Determine the [X, Y] coordinate at the center of the cell enclosing the given text.  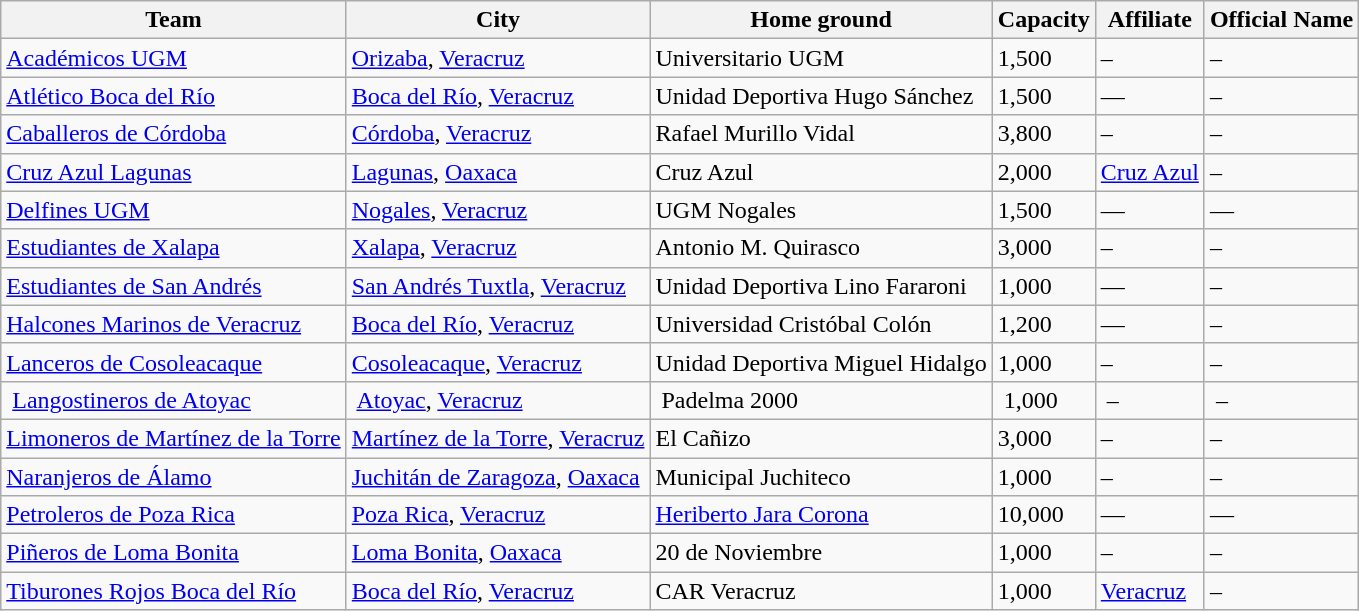
2,000 [1044, 172]
Lagunas, Oaxaca [498, 172]
Xalapa, Veracruz [498, 248]
Juchitán de Zaragoza, Oaxaca [498, 477]
Veracruz [1150, 591]
Caballeros de Córdoba [174, 134]
Loma Bonita, Oaxaca [498, 553]
Naranjeros de Álamo [174, 477]
Lanceros de Cosoleacaque [174, 362]
Antonio M. Quirasco [821, 248]
Padelma 2000 [821, 400]
Poza Rica, Veracruz [498, 515]
Unidad Deportiva Lino Fararoni [821, 286]
CAR Veracruz [821, 591]
Córdoba, Veracruz [498, 134]
Atlético Boca del Río [174, 96]
Official Name [1281, 20]
Capacity [1044, 20]
Municipal Juchiteco [821, 477]
Universitario UGM [821, 58]
Unidad Deportiva Hugo Sánchez [821, 96]
Petroleros de Poza Rica [174, 515]
Heriberto Jara Corona [821, 515]
Halcones Marinos de Veracruz [174, 324]
Cruz Azul Lagunas [174, 172]
El Cañizo [821, 438]
Delfines UGM [174, 210]
Estudiantes de Xalapa [174, 248]
3,800 [1044, 134]
Rafael Murillo Vidal [821, 134]
Académicos UGM [174, 58]
Home ground [821, 20]
Atoyac, Veracruz [498, 400]
Tiburones Rojos Boca del Río [174, 591]
Piñeros de Loma Bonita [174, 553]
Universidad Cristóbal Colón [821, 324]
Martínez de la Torre, Veracruz [498, 438]
City [498, 20]
1,200 [1044, 324]
Estudiantes de San Andrés [174, 286]
Unidad Deportiva Miguel Hidalgo [821, 362]
Team [174, 20]
UGM Nogales [821, 210]
20 de Noviembre [821, 553]
Affiliate [1150, 20]
San Andrés Tuxtla, Veracruz [498, 286]
Limoneros de Martínez de la Torre [174, 438]
Nogales, Veracruz [498, 210]
Cosoleacaque, Veracruz [498, 362]
10,000 [1044, 515]
Orizaba, Veracruz [498, 58]
Langostineros de Atoyac [174, 400]
